For the text-containing cell, return its midpoint in [x, y] coordinate format. 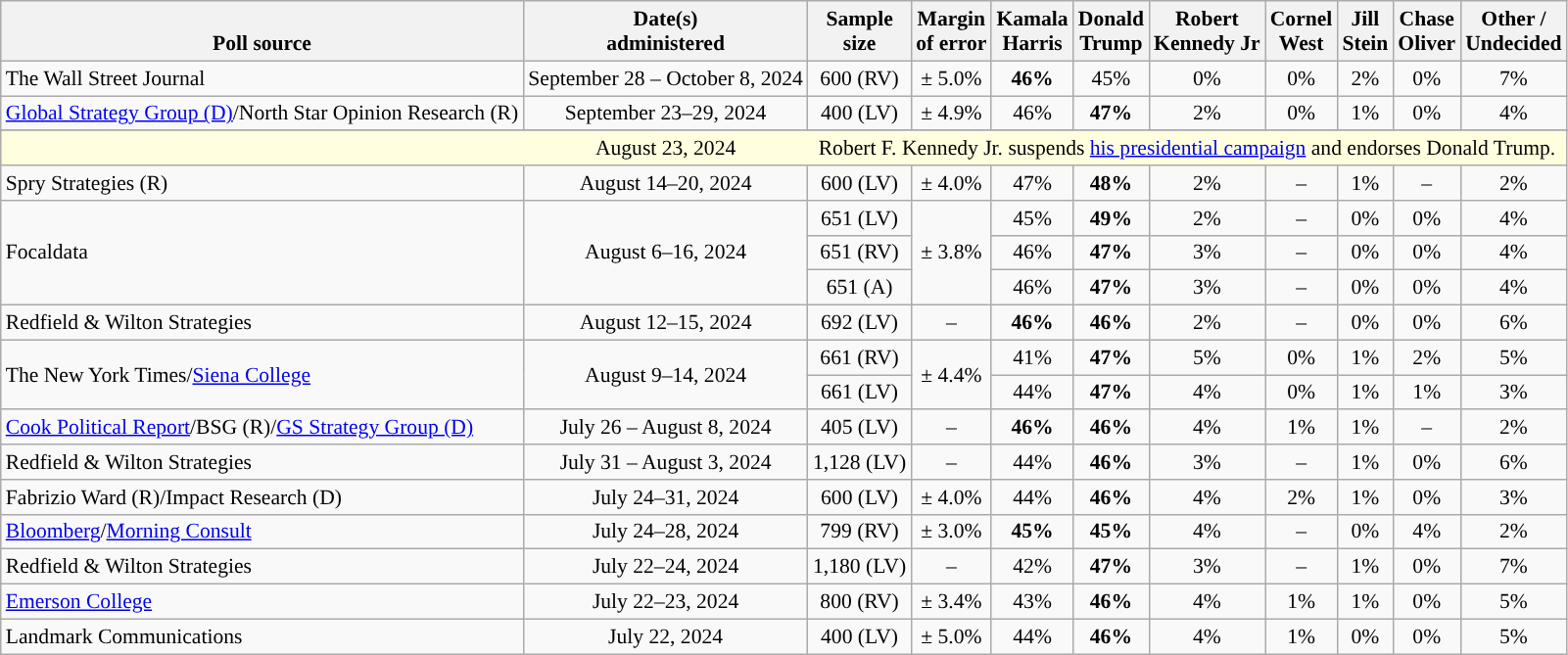
Date(s)administered [666, 31]
August 9–14, 2024 [666, 374]
July 22–23, 2024 [666, 602]
49% [1111, 218]
± 3.8% [951, 253]
Landmark Communications [262, 636]
800 (RV) [860, 602]
43% [1032, 602]
Robert F. Kennedy Jr. suspends his presidential campaign and endorses Donald Trump. [1187, 149]
Samplesize [860, 31]
July 26 – August 8, 2024 [666, 428]
JillStein [1365, 31]
July 24–28, 2024 [666, 532]
600 (RV) [860, 78]
September 23–29, 2024 [666, 114]
Marginof error [951, 31]
Cook Political Report/BSG (R)/GS Strategy Group (D) [262, 428]
The Wall Street Journal [262, 78]
August 23, 2024 [666, 149]
± 4.9% [951, 114]
651 (RV) [860, 253]
KamalaHarris [1032, 31]
661 (RV) [860, 357]
Spry Strategies (R) [262, 183]
± 3.0% [951, 532]
651 (A) [860, 288]
± 4.4% [951, 374]
The New York Times/Siena College [262, 374]
RobertKennedy Jr [1207, 31]
Focaldata [262, 253]
DonaldTrump [1111, 31]
48% [1111, 183]
1,128 (LV) [860, 462]
Fabrizio Ward (R)/Impact Research (D) [262, 497]
Other /Undecided [1514, 31]
799 (RV) [860, 532]
ChaseOliver [1426, 31]
August 6–16, 2024 [666, 253]
July 22, 2024 [666, 636]
Poll source [262, 31]
July 24–31, 2024 [666, 497]
August 14–20, 2024 [666, 183]
Emerson College [262, 602]
1,180 (LV) [860, 567]
July 22–24, 2024 [666, 567]
September 28 – October 8, 2024 [666, 78]
41% [1032, 357]
August 12–15, 2024 [666, 323]
CornelWest [1302, 31]
Bloomberg/Morning Consult [262, 532]
405 (LV) [860, 428]
692 (LV) [860, 323]
± 3.4% [951, 602]
42% [1032, 567]
661 (LV) [860, 393]
Global Strategy Group (D)/North Star Opinion Research (R) [262, 114]
651 (LV) [860, 218]
July 31 – August 3, 2024 [666, 462]
